Pinpoint the cell where the given text exists, returning its (X, Y) midpoint coordinate. 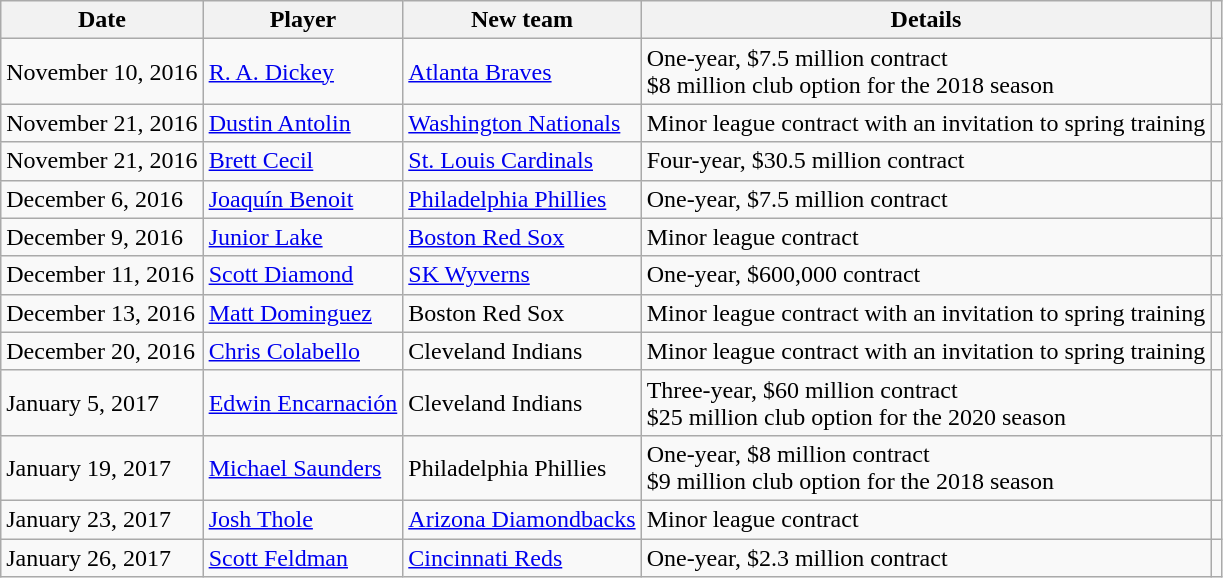
St. Louis Cardinals (522, 161)
Junior Lake (303, 237)
Atlanta Braves (522, 72)
One-year, $600,000 contract (926, 275)
December 9, 2016 (102, 237)
Three-year, $60 million contract$25 million club option for the 2020 season (926, 402)
December 20, 2016 (102, 351)
Matt Dominguez (303, 313)
Cincinnati Reds (522, 557)
December 11, 2016 (102, 275)
Arizona Diamondbacks (522, 519)
Scott Feldman (303, 557)
January 5, 2017 (102, 402)
Four-year, $30.5 million contract (926, 161)
One-year, $7.5 million contract (926, 199)
R. A. Dickey (303, 72)
One-year, $8 million contract$9 million club option for the 2018 season (926, 468)
December 6, 2016 (102, 199)
December 13, 2016 (102, 313)
Josh Thole (303, 519)
Dustin Antolin (303, 123)
January 26, 2017 (102, 557)
January 23, 2017 (102, 519)
Details (926, 20)
Edwin Encarnación (303, 402)
Date (102, 20)
One-year, $7.5 million contract$8 million club option for the 2018 season (926, 72)
One-year, $2.3 million contract (926, 557)
New team (522, 20)
SK Wyverns (522, 275)
Joaquín Benoit (303, 199)
November 10, 2016 (102, 72)
Washington Nationals (522, 123)
Scott Diamond (303, 275)
Chris Colabello (303, 351)
January 19, 2017 (102, 468)
Brett Cecil (303, 161)
Player (303, 20)
Michael Saunders (303, 468)
